From the cell containing the given text, extract its center point as (X, Y) coordinate. 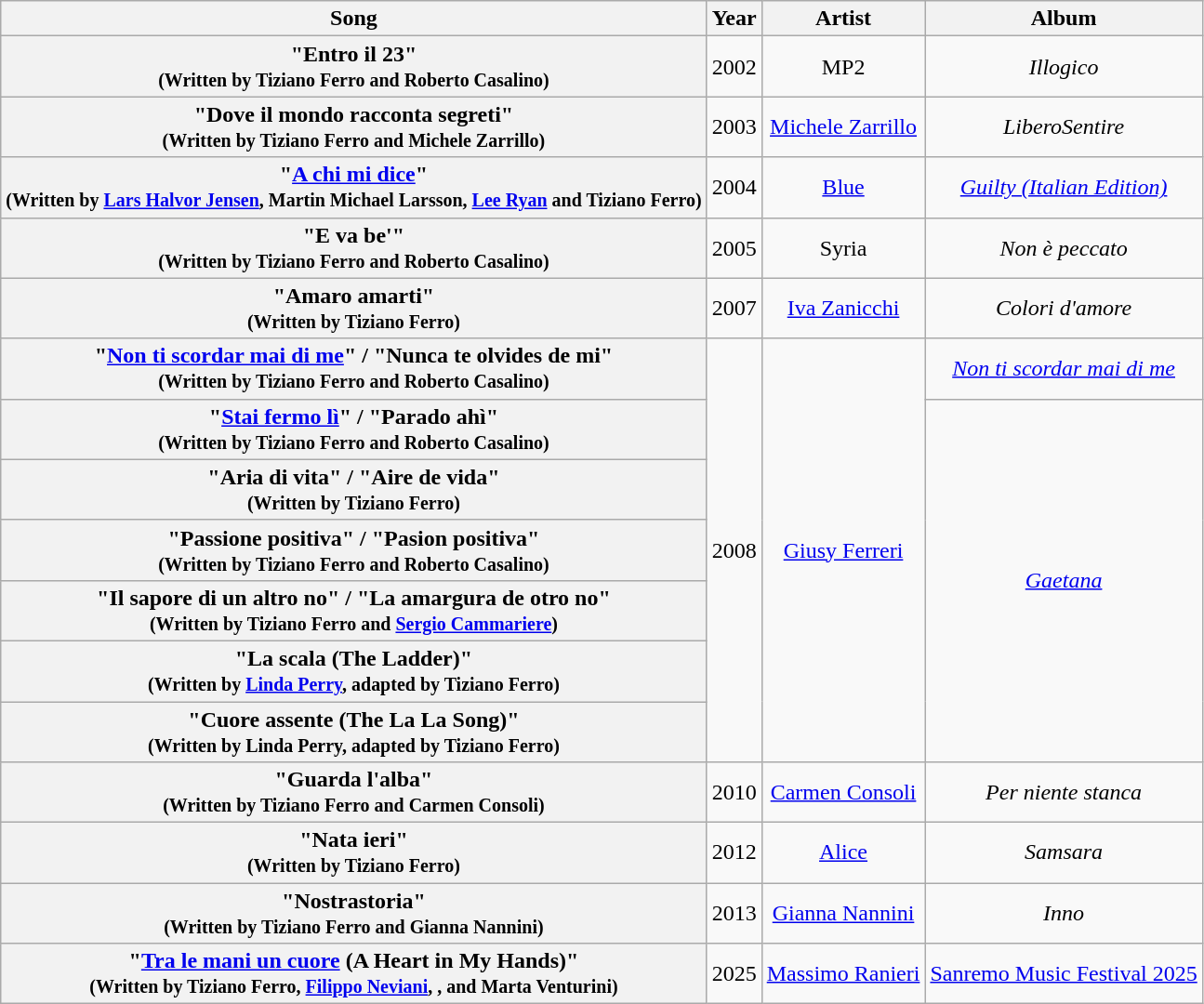
2012 (734, 853)
Non è peccato (1064, 247)
"La scala (The Ladder)"(Written by Linda Perry, adapted by Tiziano Ferro) (353, 671)
"Dove il mondo racconta segreti"(Written by Tiziano Ferro and Michele Zarrillo) (353, 126)
Per niente stanca (1064, 792)
"A chi mi dice"(Written by Lars Halvor Jensen, Martin Michael Larsson, Lee Ryan and Tiziano Ferro) (353, 188)
2005 (734, 247)
Blue (843, 188)
2008 (734, 550)
Massimo Ranieri (843, 974)
Illogico (1064, 67)
Gianna Nannini (843, 913)
"Nostrastoria"(Written by Tiziano Ferro and Gianna Nannini) (353, 913)
MP2 (843, 67)
Non ti scordar mai di me (1064, 368)
"Il sapore di un altro no" / "La amargura de otro no"(Written by Tiziano Ferro and Sergio Cammariere) (353, 610)
Carmen Consoli (843, 792)
Album (1064, 19)
"E va be'"(Written by Tiziano Ferro and Roberto Casalino) (353, 247)
"Tra le mani un cuore (A Heart in My Hands)"(Written by Tiziano Ferro, Filippo Neviani, , and Marta Venturini) (353, 974)
"Entro il 23"(Written by Tiziano Ferro and Roberto Casalino) (353, 67)
2007 (734, 309)
"Guarda l'alba"(Written by Tiziano Ferro and Carmen Consoli) (353, 792)
Year (734, 19)
LiberoSentire (1064, 126)
"Passione positiva" / "Pasion positiva"(Written by Tiziano Ferro and Roberto Casalino) (353, 550)
Colori d'amore (1064, 309)
"Non ti scordar mai di me" / "Nunca te olvides de mi"(Written by Tiziano Ferro and Roberto Casalino) (353, 368)
"Stai fermo lì" / "Parado ahì"(Written by Tiziano Ferro and Roberto Casalino) (353, 429)
2025 (734, 974)
Iva Zanicchi (843, 309)
Sanremo Music Festival 2025 (1064, 974)
Samsara (1064, 853)
Song (353, 19)
"Nata ieri"(Written by Tiziano Ferro) (353, 853)
2002 (734, 67)
Artist (843, 19)
Syria (843, 247)
Gaetana (1064, 580)
"Aria di vita" / "Aire de vida"(Written by Tiziano Ferro) (353, 489)
2010 (734, 792)
Guilty (Italian Edition) (1064, 188)
Alice (843, 853)
"Cuore assente (The La La Song)"(Written by Linda Perry, adapted by Tiziano Ferro) (353, 731)
2004 (734, 188)
Giusy Ferreri (843, 550)
Michele Zarrillo (843, 126)
"Amaro amarti"(Written by Tiziano Ferro) (353, 309)
2013 (734, 913)
Inno (1064, 913)
2003 (734, 126)
